Identify which cell holds the provided text, then report its (X, Y) central coordinate. 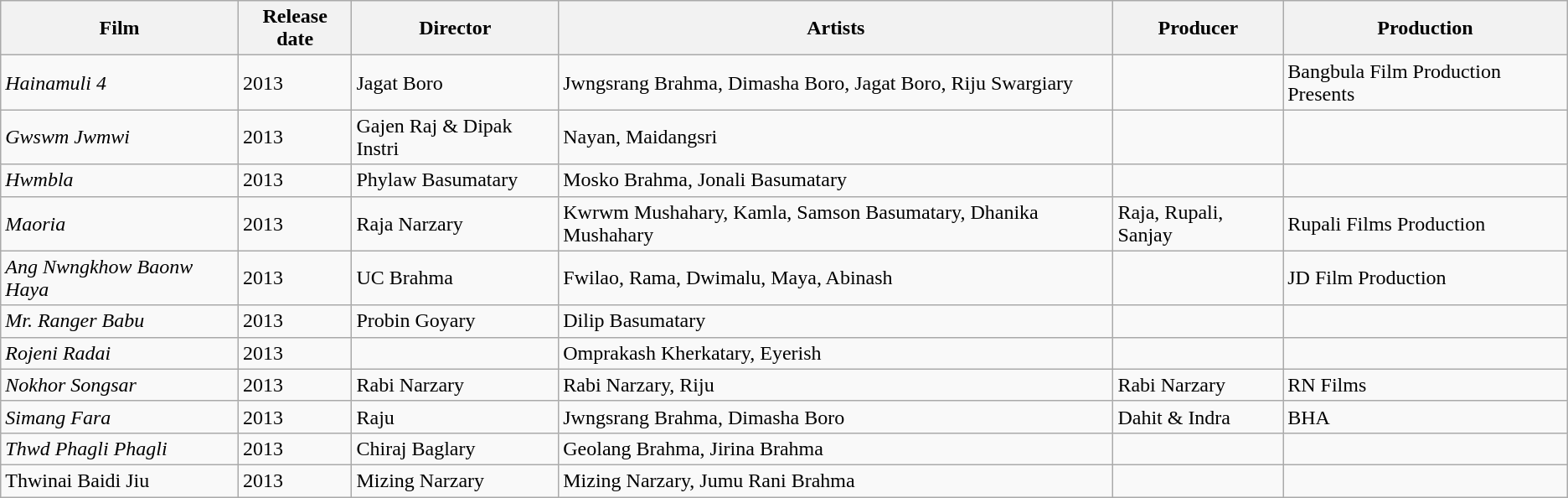
Raja Narzary (456, 223)
Dilip Basumatary (836, 321)
Release date (295, 29)
Chiraj Baglary (456, 449)
Nayan, Maidangsri (836, 137)
Omprakash Kherkatary, Eyerish (836, 353)
Gajen Raj & Dipak Instri (456, 137)
Nokhor Songsar (120, 385)
Bangbula Film Production Presents (1426, 82)
Raja, Rupali, Sanjay (1198, 223)
Probin Goyary (456, 321)
Raju (456, 417)
Phylaw Basumatary (456, 180)
Mosko Brahma, Jonali Basumatary (836, 180)
Producer (1198, 29)
Jwngsrang Brahma, Dimasha Boro, Jagat Boro, Riju Swargiary (836, 82)
Rabi Narzary, Riju (836, 385)
Mizing Narzary (456, 480)
Fwilao, Rama, Dwimalu, Maya, Abinash (836, 278)
Simang Fara (120, 417)
Director (456, 29)
Mr. Ranger Babu (120, 321)
Maoria (120, 223)
Artists (836, 29)
Thwd Phagli Phagli (120, 449)
BHA (1426, 417)
Production (1426, 29)
RN Films (1426, 385)
Rojeni Radai (120, 353)
Gwswm Jwmwi (120, 137)
Mizing Narzary, Jumu Rani Brahma (836, 480)
Dahit & Indra (1198, 417)
Rupali Films Production (1426, 223)
Film (120, 29)
Jwngsrang Brahma, Dimasha Boro (836, 417)
Hainamuli 4 (120, 82)
Kwrwm Mushahary, Kamla, Samson Basumatary, Dhanika Mushahary (836, 223)
JD Film Production (1426, 278)
UC Brahma (456, 278)
Geolang Brahma, Jirina Brahma (836, 449)
Hwmbla (120, 180)
Ang Nwngkhow Baonw Haya (120, 278)
Thwinai Baidi Jiu (120, 480)
Jagat Boro (456, 82)
